Scan for the cell matching the given text and deliver its (X, Y) coordinate at center. 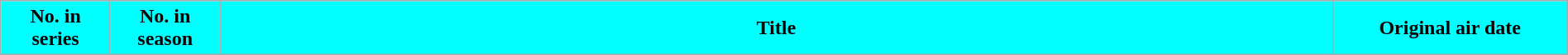
Title (776, 28)
No. inseries (56, 28)
No. inseason (165, 28)
Original air date (1450, 28)
